Determine the (X, Y) coordinate at the center of the cell enclosing the given text.  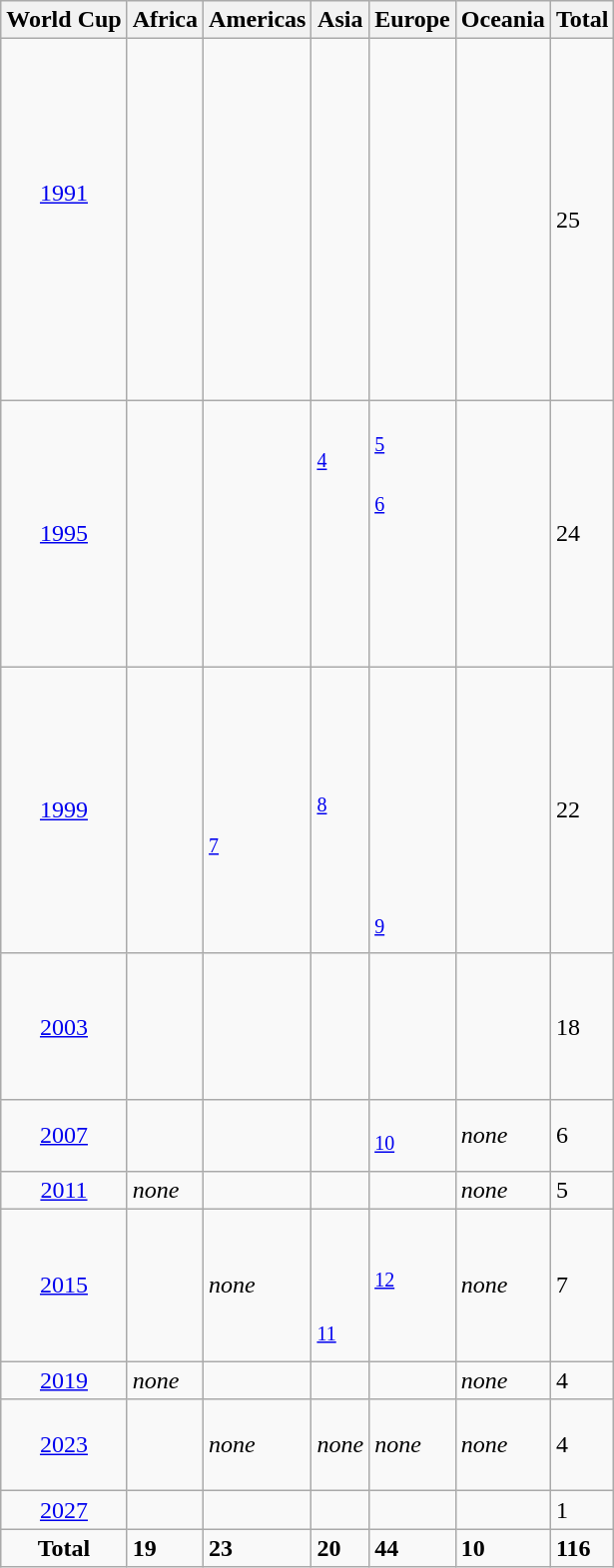
5 (582, 1190)
22 (582, 810)
20 (340, 1548)
2027 (64, 1510)
116 (582, 1548)
Europe (413, 20)
24 (582, 533)
6 (582, 1136)
18 (582, 1026)
2011 (64, 1190)
Asia (340, 20)
2023 (64, 1445)
Oceania (503, 20)
1995 (64, 533)
2007 (64, 1136)
1 (582, 1510)
44 (413, 1548)
25 (582, 220)
56 (413, 533)
9 (413, 810)
Africa (165, 20)
12 (413, 1286)
Americas (258, 20)
World Cup (64, 20)
2003 (64, 1026)
2019 (64, 1380)
19 (165, 1548)
1991 (64, 220)
23 (258, 1548)
8 (340, 810)
1999 (64, 810)
11 (340, 1286)
2015 (64, 1286)
